Output the (x, y) coordinate of the center of the cell containing the given text.  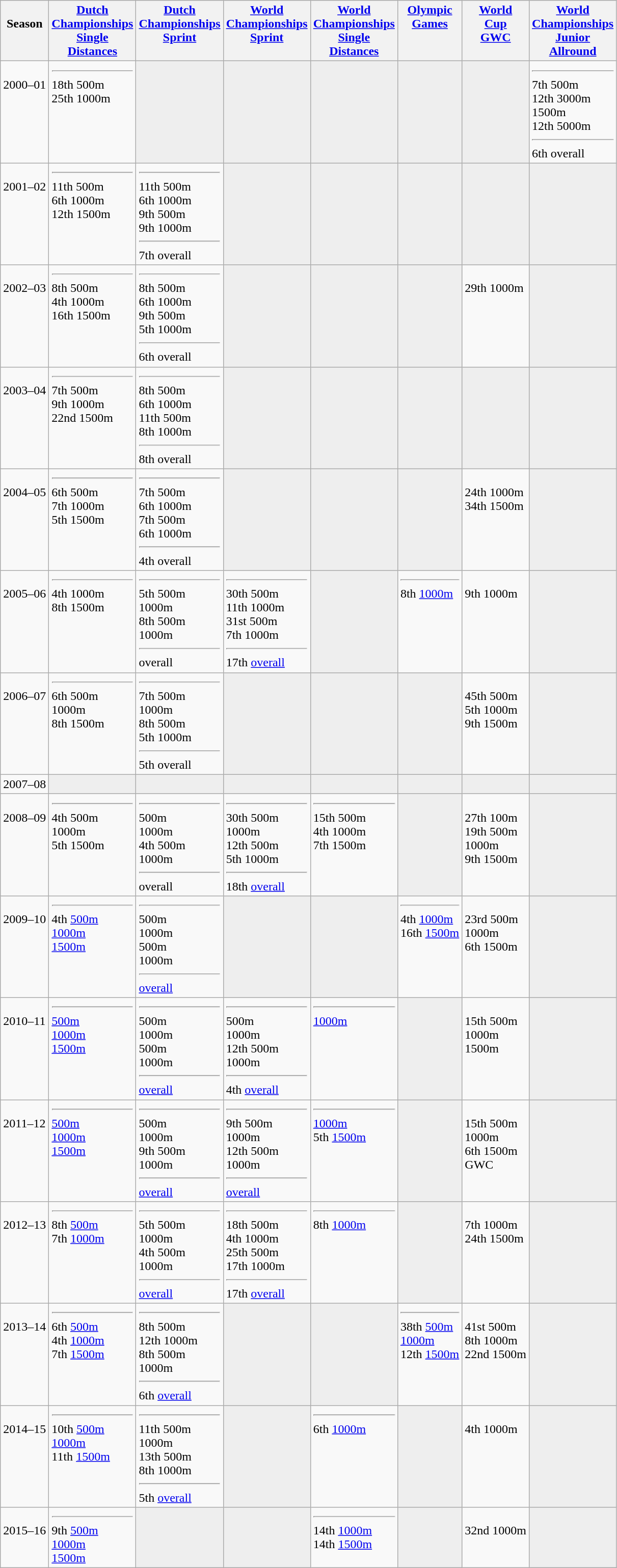
14th 1000m 14th 1500m (354, 1537)
6th 500m 1000m 8th 1500m (93, 723)
6th 500m 7th 1000m 5th 1500m (93, 520)
8th 500m 4th 1000m 16th 1500m (93, 316)
4th 1000m 16th 1500m (430, 947)
9th 500m 1000m 12th 500m 1000m overall (267, 1150)
World Championships Junior Allround (573, 31)
2001–02 (24, 214)
4th 500m 1000m 1500m (93, 947)
2006–07 (24, 723)
30th 500m 1000m 12th 500m 5th 1000m 18th overall (267, 845)
23rd 500m 1000m 6th 1500m (496, 947)
8th 500m 6th 1000m 9th 500m 5th 1000m 6th overall (179, 316)
Dutch Championships Single Distances (93, 31)
7th 500m 12th 3000m 1500m 12th 5000m 6th overall (573, 112)
2000–01 (24, 112)
World Cup GWC (496, 31)
2014–15 (24, 1456)
5th 500m 1000m 4th 500m 1000m overall (179, 1253)
2007–08 (24, 784)
27th 100m 19th 500m 1000m 9th 1500m (496, 845)
8th 500m 7th 1000m (93, 1253)
6th 500m 4th 1000m 7th 1500m (93, 1355)
24th 1000m 34th 1500m (496, 520)
4th 1000m 8th 1500m (93, 621)
9th 500m 1000m 1500m (93, 1537)
11th 500m 6th 1000m 9th 500m 9th 1000m 7th overall (179, 214)
Dutch Championships Sprint (179, 31)
2003–04 (24, 418)
2011–12 (24, 1150)
32nd 1000m (496, 1537)
2008–09 (24, 845)
15th 500m 1000m 6th 1500m GWC (496, 1150)
2005–06 (24, 621)
2004–05 (24, 520)
7th 500m 6th 1000m 7th 500m 6th 1000m 4th overall (179, 520)
4th 1000m (496, 1456)
15th 500m 1000m 1500m (496, 1048)
500m 1000m 12th 500m 1000m 4th overall (267, 1048)
5th 500m 1000m 8th 500m 1000m overall (179, 621)
World Championships Sprint (267, 31)
500m 1000m 9th 500m 1000m overall (179, 1150)
500m 1000m 4th 500m 1000m overall (179, 845)
18th 500m 25th 1000m (93, 112)
1000m (354, 1048)
38th 500m 1000m 12th 1500m (430, 1355)
8th 500m 12th 1000m 8th 500m 1000m 6th overall (179, 1355)
Season (24, 31)
2002–03 (24, 316)
4th 500m 1000m 5th 1500m (93, 845)
2010–11 (24, 1048)
9th 1000m (496, 621)
Olympic Games (430, 31)
2009–10 (24, 947)
2012–13 (24, 1253)
10th 500m 1000m 11th 1500m (93, 1456)
2015–16 (24, 1537)
7th 1000m 24th 1500m (496, 1253)
2013–14 (24, 1355)
World Championships Single Distances (354, 31)
30th 500m 11th 1000m 31st 500m 7th 1000m 17th overall (267, 621)
6th 1000m (354, 1456)
18th 500m 4th 1000m 25th 500m 17th 1000m 17th overall (267, 1253)
29th 1000m (496, 316)
11th 500m 1000m 13th 500m 8th 1000m 5th overall (179, 1456)
11th 500m 6th 1000m 12th 1500m (93, 214)
15th 500m 4th 1000m 7th 1500m (354, 845)
7th 500m 9th 1000m 22nd 1500m (93, 418)
45th 500m 5th 1000m 9th 1500m (496, 723)
8th 500m 6th 1000m 11th 500m 8th 1000m 8th overall (179, 418)
1000m 5th 1500m (354, 1150)
41st 500m 8th 1000m 22nd 1500m (496, 1355)
7th 500m 1000m 8th 500m 5th 1000m 5th overall (179, 723)
